Determine the [x, y] coordinate at the center of the cell enclosing the given text.  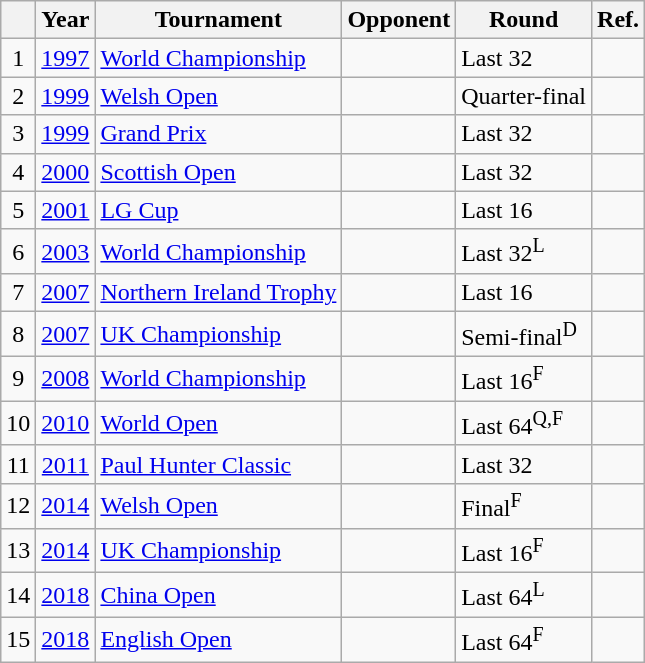
Quarter-final [524, 96]
Northern Ireland Trophy [218, 293]
Last 64Q,F [524, 424]
11 [18, 464]
1997 [66, 58]
4 [18, 172]
Last 32L [524, 252]
10 [18, 424]
Round [524, 20]
15 [18, 640]
12 [18, 506]
Scottish Open [218, 172]
2000 [66, 172]
7 [18, 293]
China Open [218, 596]
Semi-finalD [524, 334]
2001 [66, 210]
2003 [66, 252]
Last 64F [524, 640]
8 [18, 334]
Grand Prix [218, 134]
Tournament [218, 20]
Ref. [618, 20]
FinalF [524, 506]
14 [18, 596]
3 [18, 134]
Opponent [399, 20]
Year [66, 20]
Paul Hunter Classic [218, 464]
2010 [66, 424]
Last 64L [524, 596]
English Open [218, 640]
World Open [218, 424]
1 [18, 58]
LG Cup [218, 210]
6 [18, 252]
13 [18, 550]
9 [18, 378]
2011 [66, 464]
2008 [66, 378]
5 [18, 210]
2 [18, 96]
